Return (x, y) of the center of cell containing provided text 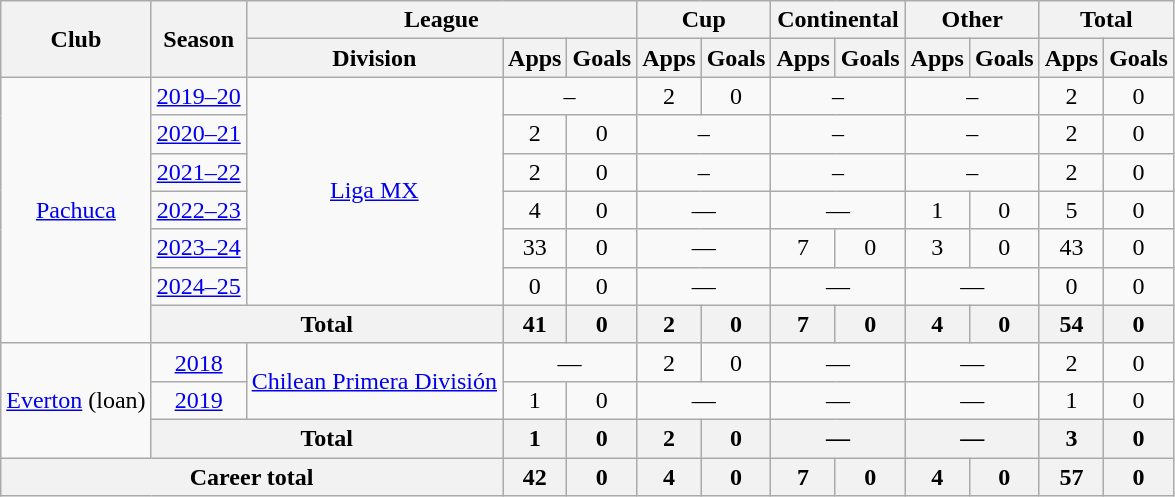
Cup (704, 20)
Liga MX (374, 191)
2019–20 (198, 96)
Continental (838, 20)
54 (1071, 324)
2019 (198, 400)
Chilean Primera División (374, 381)
Season (198, 39)
Everton (loan) (76, 400)
2018 (198, 362)
League (442, 20)
33 (535, 248)
Division (374, 58)
Pachuca (76, 210)
Career total (252, 477)
57 (1071, 477)
42 (535, 477)
Other (972, 20)
Club (76, 39)
2021–22 (198, 172)
2024–25 (198, 286)
2023–24 (198, 248)
5 (1071, 210)
2020–21 (198, 134)
43 (1071, 248)
2022–23 (198, 210)
41 (535, 324)
